Locate the cell with the specified text and output its [x, y] center coordinate. 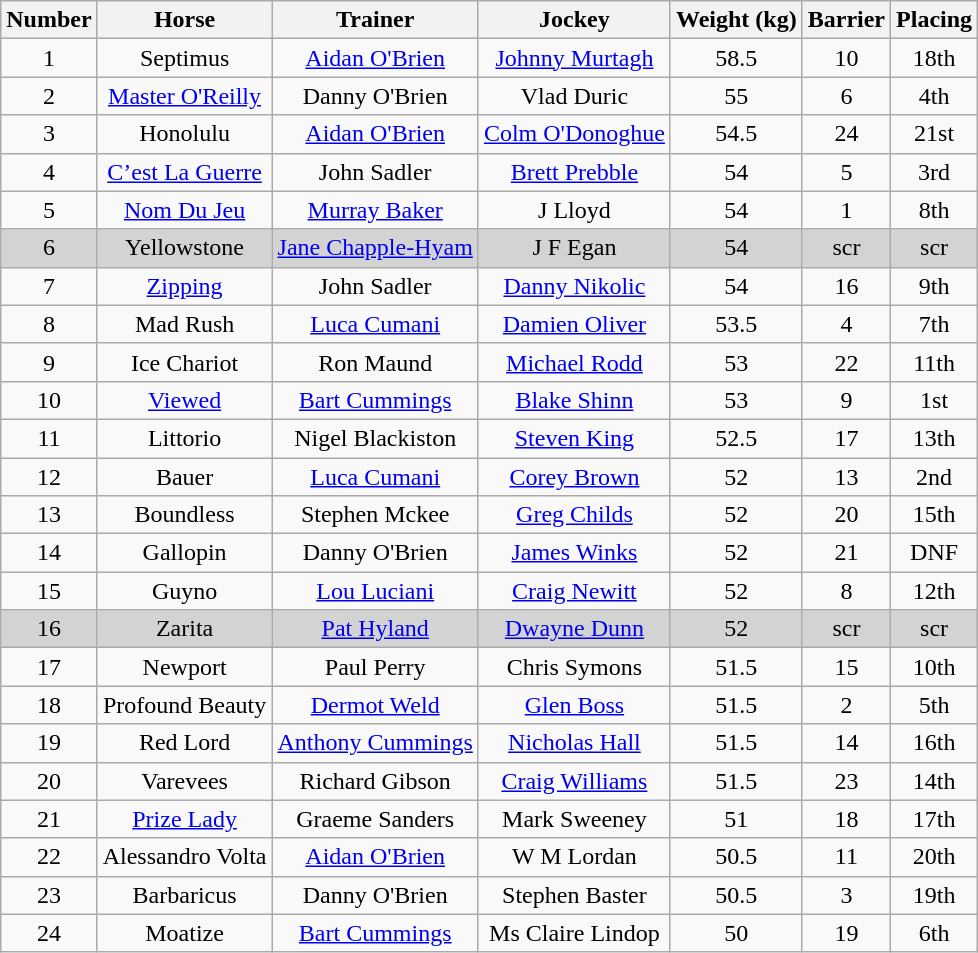
2nd [934, 477]
Pat Hyland [375, 629]
J F Egan [574, 248]
Colm O'Donoghue [574, 134]
58.5 [736, 58]
Master O'Reilly [184, 96]
5th [934, 705]
13th [934, 438]
18th [934, 58]
Steven King [574, 438]
17th [934, 819]
Richard Gibson [375, 781]
Littorio [184, 438]
Lou Luciani [375, 591]
Johnny Murtagh [574, 58]
Vlad Duric [574, 96]
Ms Claire Lindop [574, 933]
Anthony Cummings [375, 743]
Brett Prebble [574, 172]
Placing [934, 20]
7 [49, 286]
Red Lord [184, 743]
Craig Newitt [574, 591]
Blake Shinn [574, 400]
53.5 [736, 324]
Nom Du Jeu [184, 210]
8th [934, 210]
Prize Lady [184, 819]
Profound Beauty [184, 705]
Chris Symons [574, 667]
19th [934, 895]
Alessandro Volta [184, 857]
3rd [934, 172]
Bauer [184, 477]
Ice Chariot [184, 362]
15th [934, 515]
16th [934, 743]
6th [934, 933]
Zarita [184, 629]
Jockey [574, 20]
Trainer [375, 20]
10th [934, 667]
Guyno [184, 591]
Varevees [184, 781]
Septimus [184, 58]
9th [934, 286]
Yellowstone [184, 248]
7th [934, 324]
Newport [184, 667]
Number [49, 20]
21st [934, 134]
Barrier [846, 20]
Graeme Sanders [375, 819]
Paul Perry [375, 667]
Weight (kg) [736, 20]
Zipping [184, 286]
Horse [184, 20]
Dermot Weld [375, 705]
Moatize [184, 933]
W M Lordan [574, 857]
Stephen Baster [574, 895]
Jane Chapple-Hyam [375, 248]
James Winks [574, 553]
55 [736, 96]
14th [934, 781]
Craig Williams [574, 781]
20th [934, 857]
Glen Boss [574, 705]
12th [934, 591]
52.5 [736, 438]
Viewed [184, 400]
Ron Maund [375, 362]
Michael Rodd [574, 362]
C’est La Guerre [184, 172]
Mad Rush [184, 324]
Corey Brown [574, 477]
50 [736, 933]
1st [934, 400]
Danny Nikolic [574, 286]
Nicholas Hall [574, 743]
Boundless [184, 515]
51 [736, 819]
Mark Sweeney [574, 819]
J Lloyd [574, 210]
Stephen Mckee [375, 515]
54.5 [736, 134]
Nigel Blackiston [375, 438]
Dwayne Dunn [574, 629]
Honolulu [184, 134]
DNF [934, 553]
Murray Baker [375, 210]
11th [934, 362]
4th [934, 96]
Gallopin [184, 553]
Damien Oliver [574, 324]
12 [49, 477]
Greg Childs [574, 515]
Barbaricus [184, 895]
